Capture the cell that displays the provided text and extract its (X, Y) central coordinate. 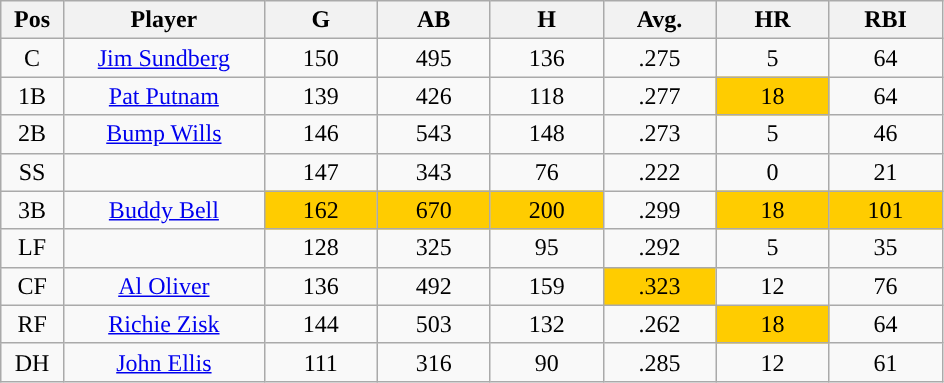
200 (546, 210)
.262 (660, 324)
2B (32, 134)
.299 (660, 210)
101 (886, 210)
RBI (886, 20)
543 (434, 134)
670 (434, 210)
0 (772, 172)
35 (886, 248)
Pos (32, 20)
G (320, 20)
John Ellis (164, 362)
503 (434, 324)
343 (434, 172)
LF (32, 248)
.285 (660, 362)
495 (434, 58)
Bump Wills (164, 134)
Jim Sundberg (164, 58)
Player (164, 20)
21 (886, 172)
46 (886, 134)
426 (434, 96)
128 (320, 248)
CF (32, 286)
111 (320, 362)
DH (32, 362)
162 (320, 210)
90 (546, 362)
147 (320, 172)
146 (320, 134)
.273 (660, 134)
.323 (660, 286)
3B (32, 210)
144 (320, 324)
1B (32, 96)
Avg. (660, 20)
HR (772, 20)
325 (434, 248)
Al Oliver (164, 286)
132 (546, 324)
159 (546, 286)
150 (320, 58)
SS (32, 172)
.222 (660, 172)
316 (434, 362)
C (32, 58)
RF (32, 324)
AB (434, 20)
H (546, 20)
Richie Zisk (164, 324)
.277 (660, 96)
95 (546, 248)
.292 (660, 248)
Pat Putnam (164, 96)
Buddy Bell (164, 210)
.275 (660, 58)
139 (320, 96)
118 (546, 96)
61 (886, 362)
148 (546, 134)
492 (434, 286)
